Return the (x, y) coordinate for the center point of the cell that contains the specified text.  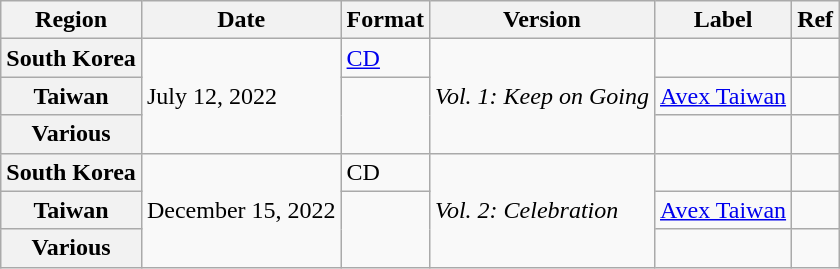
Vol. 1: Keep on Going (542, 96)
December 15, 2022 (241, 210)
Version (542, 20)
Date (241, 20)
Label (722, 20)
Ref (816, 20)
Vol. 2: Celebration (542, 210)
Region (72, 20)
July 12, 2022 (241, 96)
Format (385, 20)
